Locate the cell with the specified text and output its (x, y) center coordinate. 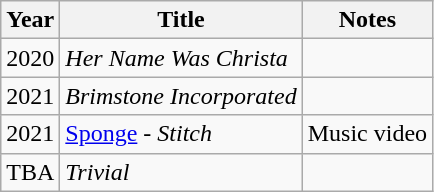
Trivial (181, 172)
Notes (367, 20)
2020 (30, 58)
Her Name Was Christa (181, 58)
Music video (367, 134)
Title (181, 20)
Year (30, 20)
TBA (30, 172)
Brimstone Incorporated (181, 96)
Sponge - Stitch (181, 134)
